Pinpoint the cell where the given text exists, returning its (X, Y) midpoint coordinate. 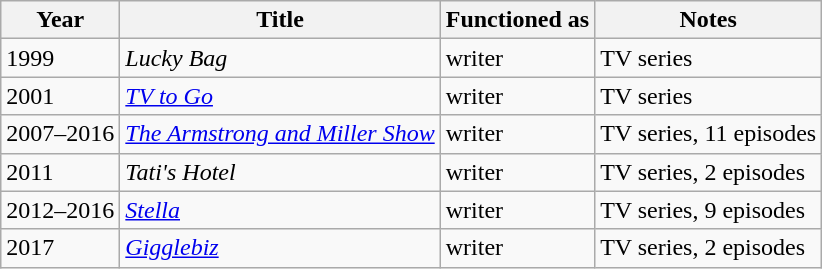
Title (280, 20)
2012–2016 (60, 210)
Gigglebiz (280, 248)
Tati's Hotel (280, 172)
TV series, 9 episodes (708, 210)
Lucky Bag (280, 58)
TV series, 11 episodes (708, 134)
Functioned as (517, 20)
TV to Go (280, 96)
Stella (280, 210)
Notes (708, 20)
2001 (60, 96)
2017 (60, 248)
2007–2016 (60, 134)
1999 (60, 58)
2011 (60, 172)
The Armstrong and Miller Show (280, 134)
Year (60, 20)
